Determine the (X, Y) coordinate at the center of the cell enclosing the given text.  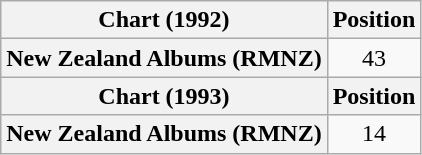
14 (374, 134)
Chart (1992) (164, 20)
Chart (1993) (164, 96)
43 (374, 58)
